Scan for the cell matching the given text and deliver its [X, Y] coordinate at center. 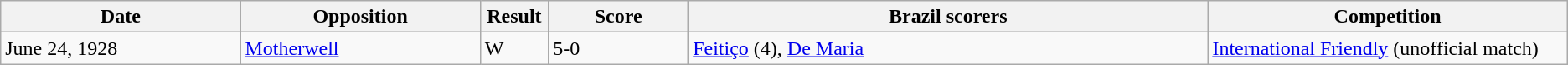
5-0 [618, 48]
Brazil scorers [948, 17]
Competition [1387, 17]
June 24, 1928 [121, 48]
Feitiço (4), De Maria [948, 48]
W [514, 48]
Motherwell [360, 48]
Result [514, 17]
Opposition [360, 17]
Date [121, 17]
Score [618, 17]
International Friendly (unofficial match) [1387, 48]
